Return (X, Y) of the center of cell containing provided text 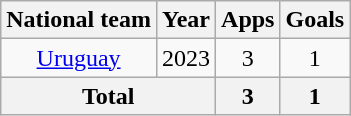
Goals (315, 20)
Total (108, 96)
National team (79, 20)
Uruguay (79, 58)
Apps (248, 20)
Year (186, 20)
2023 (186, 58)
